Search for the cell housing the specified text and yield its (X, Y) center coordinate. 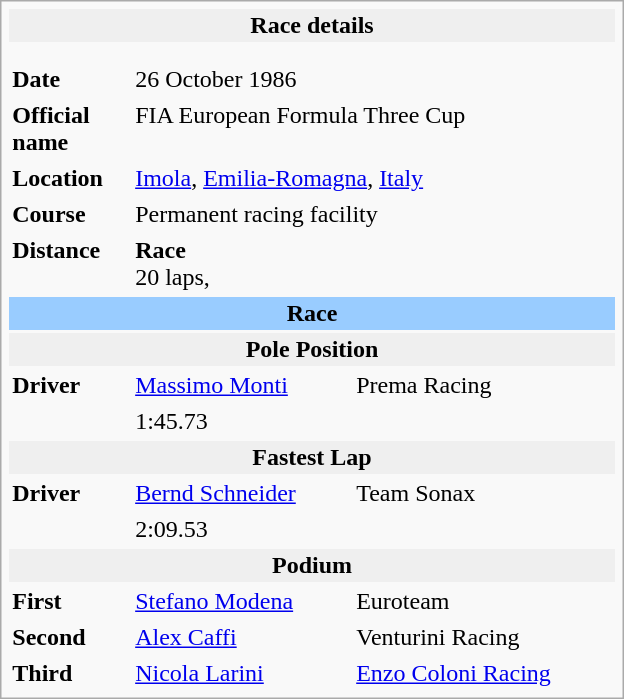
Massimo Monti (241, 386)
Enzo Coloni Racing (484, 674)
Nicola Larini (241, 674)
Course (69, 214)
Team Sonax (484, 494)
Imola, Emilia-Romagna, Italy (374, 178)
Race details (312, 26)
1:45.73 (241, 422)
Pole Position (312, 350)
Date (69, 80)
Distance (69, 264)
Location (69, 178)
Stefano Modena (241, 602)
Official name (69, 129)
Second (69, 638)
Podium (312, 566)
Euroteam (484, 602)
2:09.53 (241, 530)
26 October 1986 (241, 80)
Prema Racing (484, 386)
Race (312, 314)
Permanent racing facility (374, 214)
First (69, 602)
Third (69, 674)
Alex Caffi (241, 638)
Bernd Schneider (241, 494)
FIA European Formula Three Cup (374, 129)
Race20 laps, (241, 264)
Fastest Lap (312, 458)
Venturini Racing (484, 638)
